Find where the given text appears and provide that cell's center as [X, Y] coordinate. 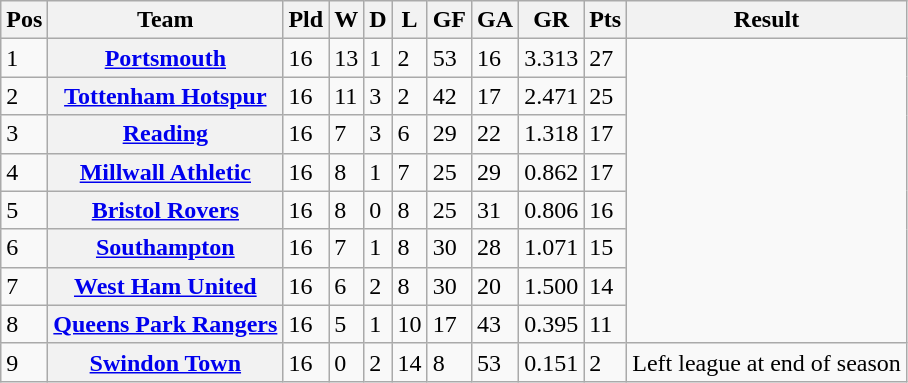
27 [606, 58]
42 [449, 96]
3.313 [552, 58]
GA [496, 20]
Pos [24, 20]
West Ham United [166, 286]
Team [166, 20]
10 [410, 324]
31 [496, 210]
0.395 [552, 324]
0.806 [552, 210]
1.500 [552, 286]
43 [496, 324]
Swindon Town [166, 362]
Pld [306, 20]
20 [496, 286]
GF [449, 20]
Bristol Rovers [166, 210]
Pts [606, 20]
GR [552, 20]
W [346, 20]
4 [24, 172]
Result [767, 20]
Left league at end of season [767, 362]
2.471 [552, 96]
1.071 [552, 248]
Reading [166, 134]
13 [346, 58]
1.318 [552, 134]
9 [24, 362]
0.151 [552, 362]
Millwall Athletic [166, 172]
Southampton [166, 248]
0.862 [552, 172]
15 [606, 248]
D [378, 20]
22 [496, 134]
28 [496, 248]
Queens Park Rangers [166, 324]
Tottenham Hotspur [166, 96]
L [410, 20]
Portsmouth [166, 58]
